Pinpoint the cell where the given text exists, returning its [x, y] midpoint coordinate. 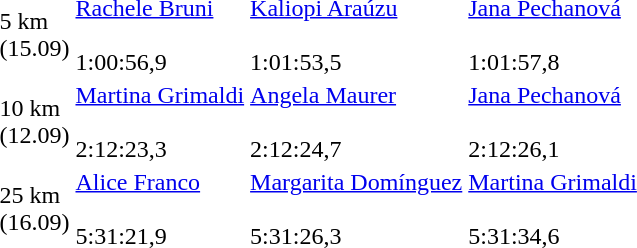
Martina Grimaldi 2:12:23,3 [160, 122]
Angela Maurer 2:12:24,7 [356, 122]
